Search for the cell housing the specified text and yield its [x, y] center coordinate. 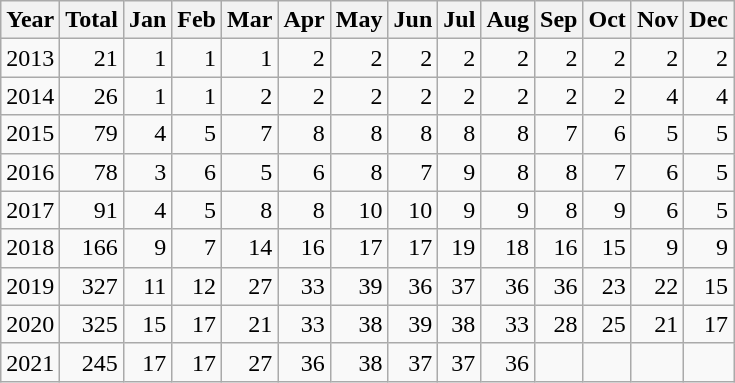
78 [92, 172]
May [359, 20]
2018 [30, 248]
Feb [197, 20]
2016 [30, 172]
18 [508, 248]
Total [92, 20]
Nov [657, 20]
25 [607, 324]
166 [92, 248]
Apr [304, 20]
Jul [460, 20]
245 [92, 362]
2013 [30, 58]
Oct [607, 20]
Aug [508, 20]
Dec [709, 20]
325 [92, 324]
91 [92, 210]
23 [607, 286]
2021 [30, 362]
2015 [30, 134]
14 [250, 248]
Sep [559, 20]
Year [30, 20]
11 [147, 286]
Jan [147, 20]
Jun [413, 20]
28 [559, 324]
12 [197, 286]
2017 [30, 210]
26 [92, 96]
2014 [30, 96]
2019 [30, 286]
79 [92, 134]
22 [657, 286]
327 [92, 286]
Mar [250, 20]
3 [147, 172]
19 [460, 248]
2020 [30, 324]
